Extract the [X, Y] coordinate from the center of the cell holding the provided text.  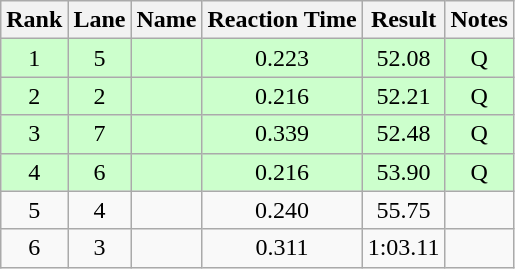
Notes [479, 20]
Rank [34, 20]
Name [166, 20]
7 [100, 134]
53.90 [404, 172]
1:03.11 [404, 248]
52.21 [404, 96]
0.311 [282, 248]
1 [34, 58]
55.75 [404, 210]
Reaction Time [282, 20]
0.339 [282, 134]
Lane [100, 20]
Result [404, 20]
0.223 [282, 58]
0.240 [282, 210]
52.48 [404, 134]
52.08 [404, 58]
